Detect which cell encompasses the target text, then output its (x, y) center coordinate. 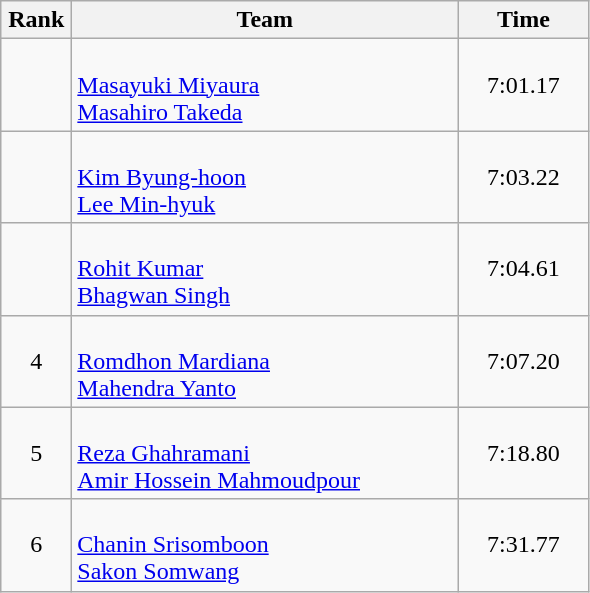
7:07.20 (524, 361)
7:18.80 (524, 453)
Rohit KumarBhagwan Singh (265, 269)
Romdhon MardianaMahendra Yanto (265, 361)
Time (524, 20)
6 (36, 545)
Chanin SrisomboonSakon Somwang (265, 545)
Reza GhahramaniAmir Hossein Mahmoudpour (265, 453)
Kim Byung-hoonLee Min-hyuk (265, 177)
4 (36, 361)
7:03.22 (524, 177)
Team (265, 20)
5 (36, 453)
7:01.17 (524, 85)
Masayuki MiyauraMasahiro Takeda (265, 85)
7:31.77 (524, 545)
7:04.61 (524, 269)
Rank (36, 20)
